Pinpoint the cell where the given text exists, returning its [X, Y] midpoint coordinate. 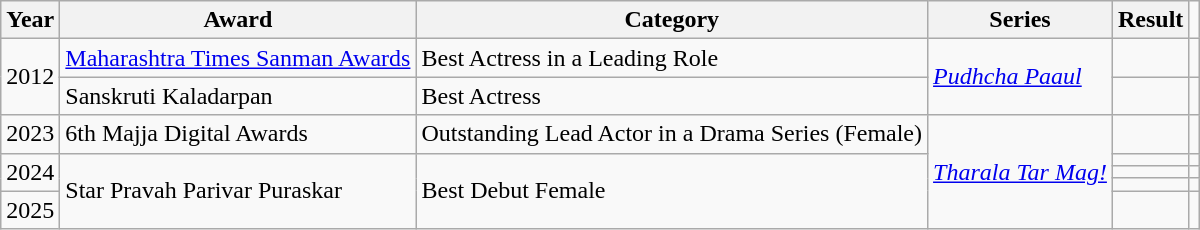
Pudhcha Paaul [1020, 77]
Best Actress [672, 96]
Maharashtra Times Sanman Awards [238, 58]
2025 [30, 210]
Result [1150, 20]
2024 [30, 172]
Sanskruti Kaladarpan [238, 96]
6th Majja Digital Awards [238, 134]
Year [30, 20]
Star Pravah Parivar Puraskar [238, 191]
Best Actress in a Leading Role [672, 58]
Category [672, 20]
Outstanding Lead Actor in a Drama Series (Female) [672, 134]
Series [1020, 20]
2012 [30, 77]
Award [238, 20]
Tharala Tar Mag! [1020, 172]
2023 [30, 134]
Best Debut Female [672, 191]
